Provide the [X, Y] coordinate of the cell's center where the given text is located.  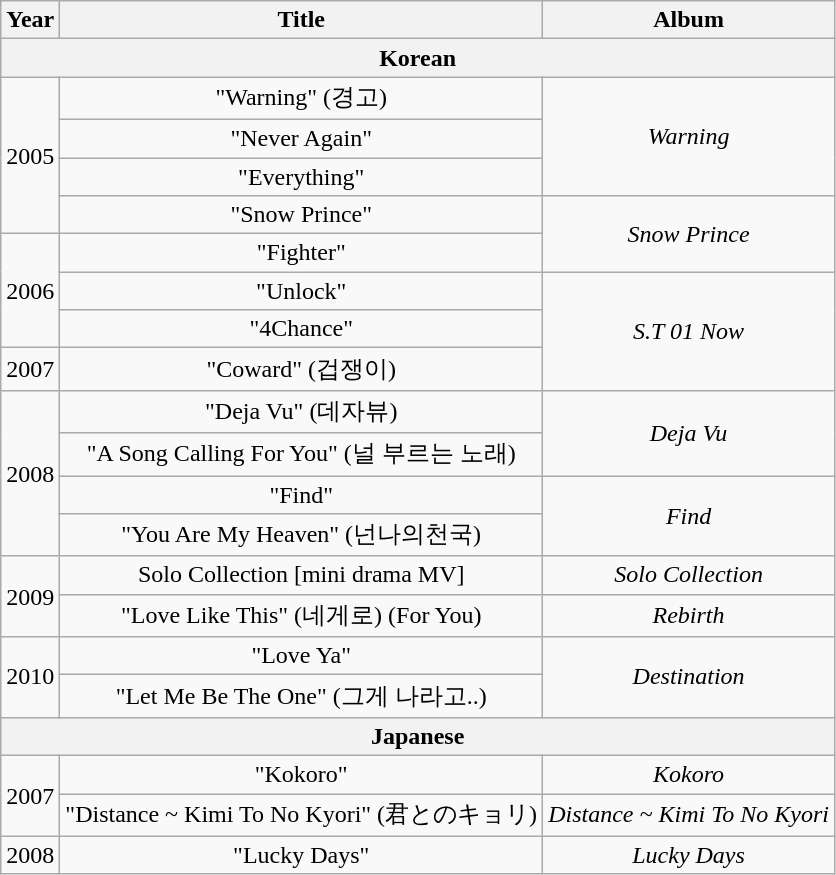
Deja Vu [689, 432]
Distance ~ Kimi To No Kyori [689, 816]
"Never Again" [302, 138]
Destination [689, 678]
Title [302, 20]
2010 [30, 678]
"A Song Calling For You" (널 부르는 노래) [302, 454]
"Love Like This" (네게로) (For You) [302, 616]
Snow Prince [689, 234]
"Distance ~ Kimi To No Kyori" (君とのキョリ) [302, 816]
"Unlock" [302, 291]
Year [30, 20]
"Let Me Be The One" (그게 나라고..) [302, 696]
Album [689, 20]
"You Are My Heaven" (넌나의천국) [302, 536]
"Love Ya" [302, 656]
"4Chance" [302, 329]
Warning [689, 136]
"Deja Vu" (데자뷰) [302, 412]
"Fighter" [302, 253]
"Lucky Days" [302, 855]
2005 [30, 156]
Kokoro [689, 774]
"Find" [302, 495]
S.T 01 Now [689, 332]
"Everything" [302, 177]
Rebirth [689, 616]
"Kokoro" [302, 774]
2006 [30, 291]
"Warning" (경고) [302, 98]
Find [689, 516]
Solo Collection [689, 575]
Korean [418, 58]
"Coward" (겁쟁이) [302, 370]
Lucky Days [689, 855]
2009 [30, 596]
"Snow Prince" [302, 215]
Solo Collection [mini drama MV] [302, 575]
Japanese [418, 736]
